For the text-containing cell, return its midpoint in (X, Y) coordinate format. 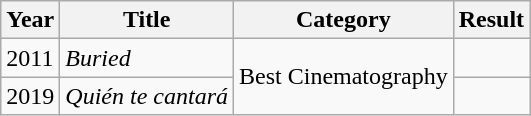
Quién te cantará (147, 96)
2019 (30, 96)
Result (491, 20)
Category (344, 20)
Best Cinematography (344, 77)
Buried (147, 58)
Title (147, 20)
Year (30, 20)
2011 (30, 58)
